Search for the cell housing the specified text and yield its [x, y] center coordinate. 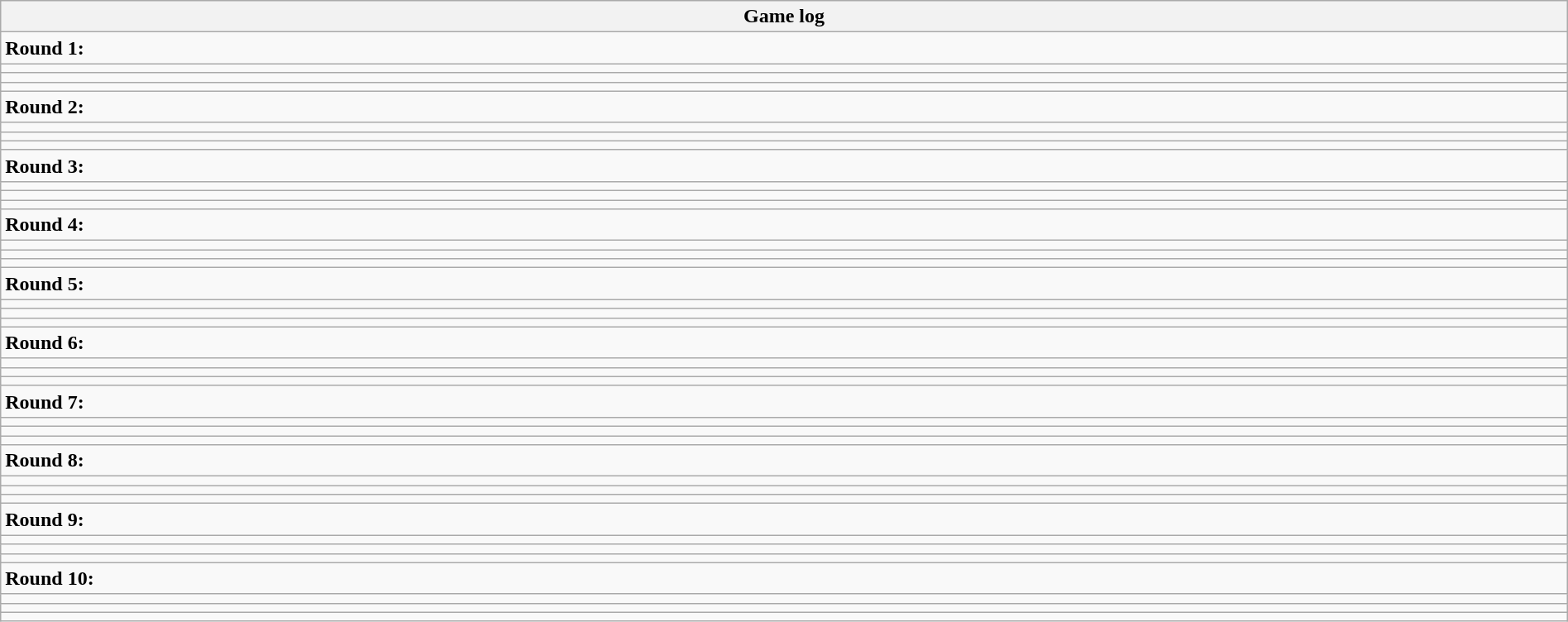
Round 8: [784, 461]
Game log [784, 17]
Round 9: [784, 519]
Round 10: [784, 578]
Round 5: [784, 284]
Round 1: [784, 48]
Round 3: [784, 165]
Round 4: [784, 225]
Round 6: [784, 342]
Round 7: [784, 401]
Round 2: [784, 107]
